Identify which cell holds the provided text, then report its [x, y] central coordinate. 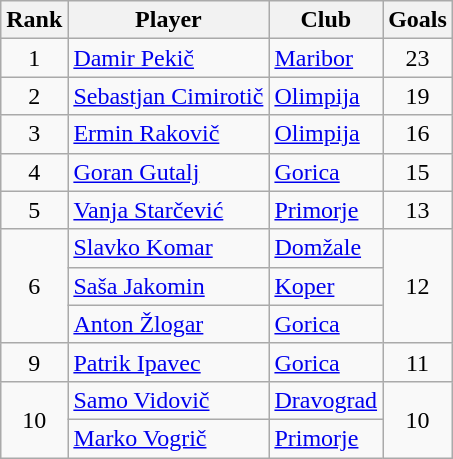
4 [34, 172]
1 [34, 58]
2 [34, 96]
Goran Gutalj [168, 172]
3 [34, 134]
Ermin Rakovič [168, 134]
6 [34, 286]
16 [418, 134]
Samo Vidovič [168, 400]
Damir Pekič [168, 58]
9 [34, 362]
Koper [326, 286]
Club [326, 20]
15 [418, 172]
Rank [34, 20]
Vanja Starčević [168, 210]
Anton Žlogar [168, 324]
Dravograd [326, 400]
19 [418, 96]
Sebastjan Cimirotič [168, 96]
13 [418, 210]
11 [418, 362]
Marko Vogrič [168, 438]
Player [168, 20]
Goals [418, 20]
23 [418, 58]
Saša Jakomin [168, 286]
5 [34, 210]
Patrik Ipavec [168, 362]
12 [418, 286]
Domžale [326, 248]
Maribor [326, 58]
Slavko Komar [168, 248]
